For the text-containing cell, return its midpoint in [x, y] coordinate format. 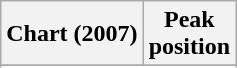
Chart (2007) [72, 34]
Peakposition [189, 34]
